Output the [x, y] coordinate of the center of the cell containing the given text.  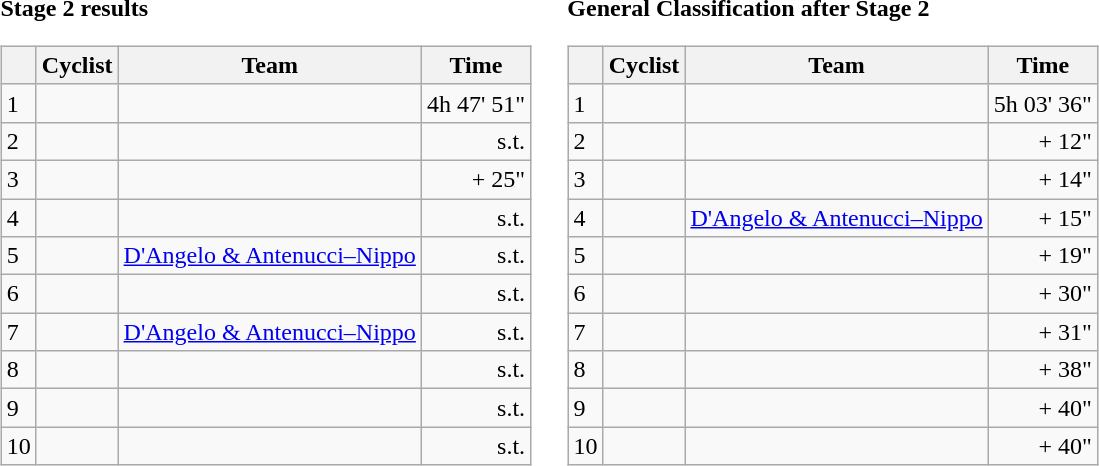
+ 12" [1042, 141]
+ 25" [476, 179]
+ 30" [1042, 294]
+ 19" [1042, 256]
4h 47' 51" [476, 103]
+ 15" [1042, 217]
+ 31" [1042, 332]
+ 14" [1042, 179]
+ 38" [1042, 370]
5h 03' 36" [1042, 103]
